Output the (X, Y) coordinate of the center of the cell containing the given text.  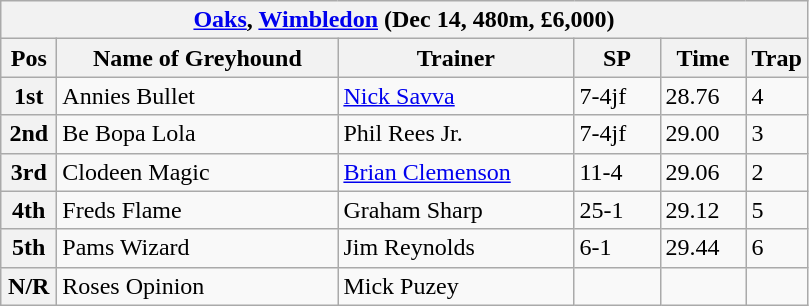
29.44 (703, 248)
Mick Puzey (456, 286)
N/R (29, 286)
25-1 (617, 210)
28.76 (703, 96)
Trap (776, 58)
SP (617, 58)
6 (776, 248)
Jim Reynolds (456, 248)
Brian Clemenson (456, 172)
29.12 (703, 210)
29.06 (703, 172)
2nd (29, 134)
Annies Bullet (198, 96)
3rd (29, 172)
Phil Rees Jr. (456, 134)
Pams Wizard (198, 248)
2 (776, 172)
5th (29, 248)
Clodeen Magic (198, 172)
3 (776, 134)
4 (776, 96)
Name of Greyhound (198, 58)
Roses Opinion (198, 286)
4th (29, 210)
Freds Flame (198, 210)
29.00 (703, 134)
Oaks, Wimbledon (Dec 14, 480m, £6,000) (404, 20)
Nick Savva (456, 96)
Trainer (456, 58)
1st (29, 96)
Graham Sharp (456, 210)
11-4 (617, 172)
5 (776, 210)
Pos (29, 58)
Be Bopa Lola (198, 134)
Time (703, 58)
6-1 (617, 248)
